Scan for the cell matching the given text and deliver its (x, y) coordinate at center. 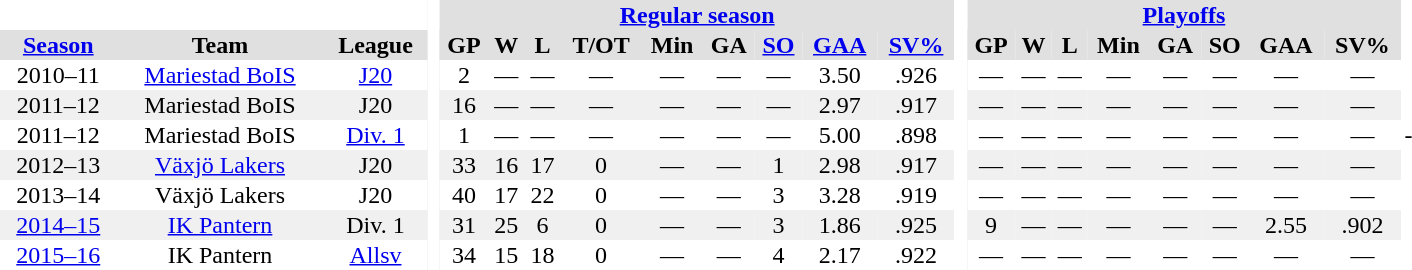
Team (220, 45)
3.28 (840, 195)
2.17 (840, 255)
Season (58, 45)
Allsv (375, 255)
2 (464, 75)
.925 (916, 225)
.919 (916, 195)
33 (464, 165)
34 (464, 255)
2012–13 (58, 165)
League (375, 45)
6 (542, 225)
Playoffs (1184, 15)
31 (464, 225)
15 (506, 255)
3.50 (840, 75)
1.86 (840, 225)
2.97 (840, 105)
40 (464, 195)
18 (542, 255)
2013–14 (58, 195)
Regular season (698, 15)
.898 (916, 135)
.902 (1362, 225)
22 (542, 195)
2010–11 (58, 75)
2015–16 (58, 255)
25 (506, 225)
9 (992, 225)
.922 (916, 255)
T/OT (602, 45)
.926 (916, 75)
4 (778, 255)
2.98 (840, 165)
2014–15 (58, 225)
5.00 (840, 135)
2.55 (1286, 225)
